From the cell containing the given text, extract its center point as (X, Y) coordinate. 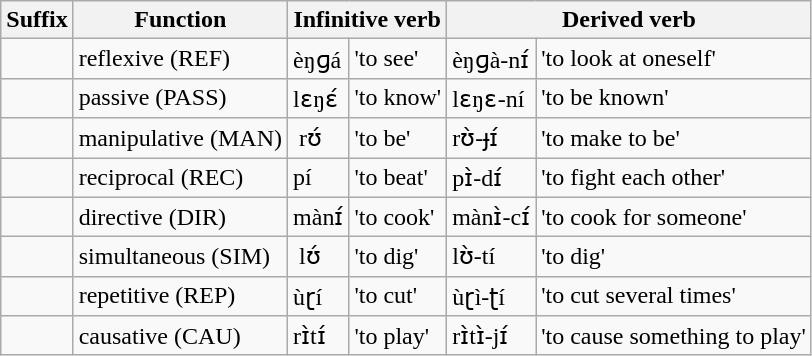
'to cause something to play' (674, 336)
passive (PASS) (180, 98)
reflexive (REF) (180, 59)
manipulative (MAN) (180, 138)
ùɽì-ʈí (492, 296)
lɛŋɛ-ní (492, 98)
'to know' (398, 98)
'to look at oneself' (674, 59)
lʊ̀-tí (492, 257)
mànɪ̀-cɪ́ (492, 217)
'to be known' (674, 98)
'to see' (398, 59)
'to cook for someone' (674, 217)
'to cut' (398, 296)
Suffix (37, 20)
directive (DIR) (180, 217)
lʊ́ (318, 257)
'to fight each other' (674, 178)
èŋɡá (318, 59)
pɪ̀-dɪ́ (492, 178)
Derived verb (630, 20)
rʊ́ (318, 138)
reciprocal (REC) (180, 178)
'to cut several times' (674, 296)
rɪ̀tɪ́ (318, 336)
pí (318, 178)
ùɽí (318, 296)
'to play' (398, 336)
repetitive (REP) (180, 296)
rɪ̀tɪ̀-jɪ́ (492, 336)
'to be' (398, 138)
'to cook' (398, 217)
èŋɡà-nɪ́ (492, 59)
rʊ̀-ɟɪ́ (492, 138)
'to make to be' (674, 138)
Infinitive verb (368, 20)
mànɪ́ (318, 217)
simultaneous (SIM) (180, 257)
lɛŋɛ́ (318, 98)
'to beat' (398, 178)
causative (CAU) (180, 336)
Function (180, 20)
